Extract the (x, y) coordinate from the center of the cell holding the provided text.  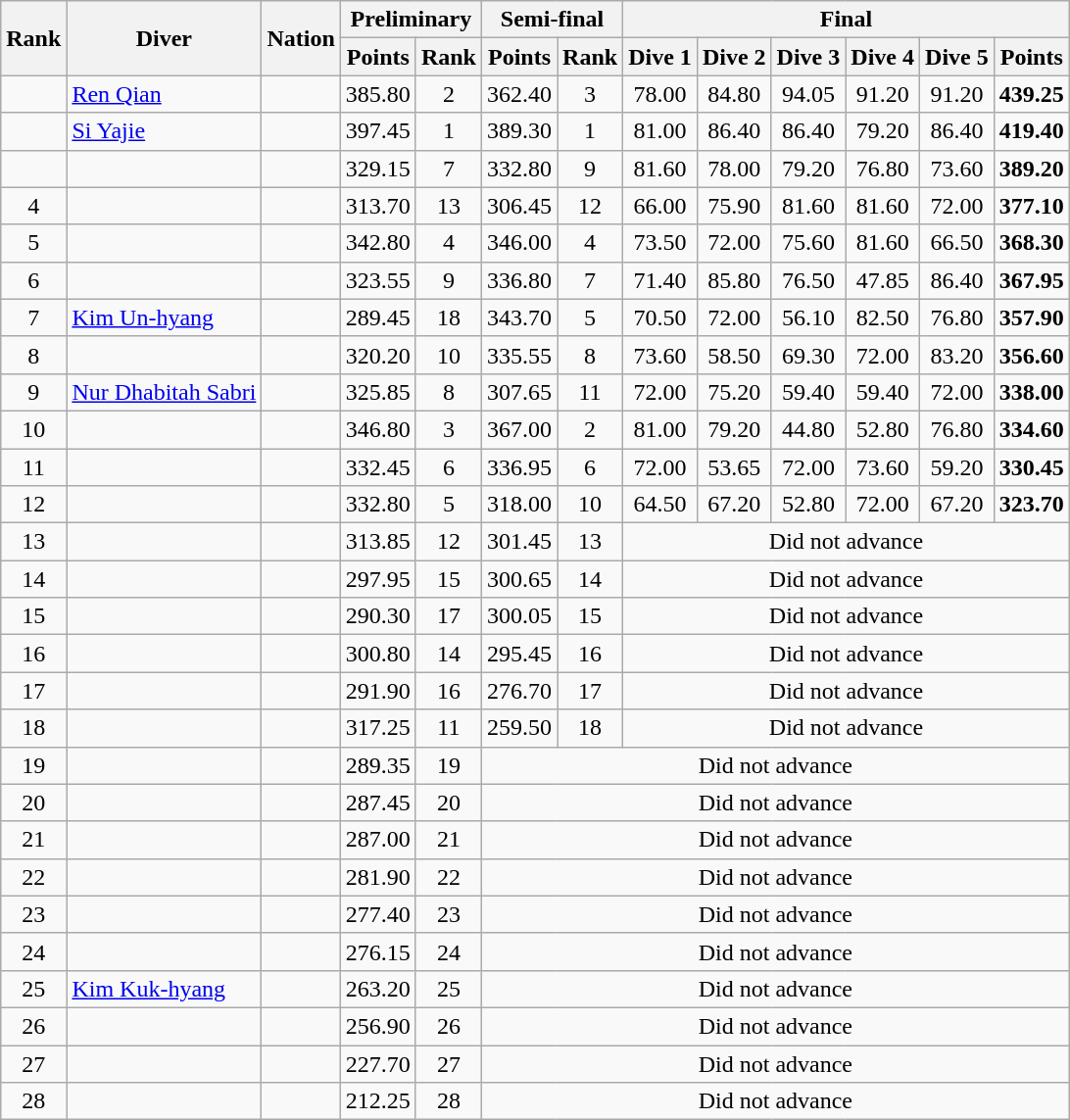
368.30 (1031, 243)
83.20 (957, 355)
84.80 (734, 94)
Dive 4 (883, 57)
389.20 (1031, 169)
75.20 (734, 392)
Si Yajie (165, 131)
263.20 (378, 989)
47.85 (883, 280)
323.70 (1031, 505)
300.80 (378, 654)
69.30 (808, 355)
334.60 (1031, 429)
300.05 (519, 616)
Kim Kuk-hyang (165, 989)
44.80 (808, 429)
75.60 (808, 243)
276.15 (378, 951)
342.80 (378, 243)
329.15 (378, 169)
377.10 (1031, 206)
Dive 1 (660, 57)
306.45 (519, 206)
66.50 (957, 243)
295.45 (519, 654)
Nation (301, 38)
336.95 (519, 467)
259.50 (519, 728)
82.50 (883, 317)
397.45 (378, 131)
367.95 (1031, 280)
313.70 (378, 206)
320.20 (378, 355)
291.90 (378, 691)
289.35 (378, 765)
76.50 (808, 280)
330.45 (1031, 467)
289.45 (378, 317)
300.65 (519, 579)
318.00 (519, 505)
313.85 (378, 542)
301.45 (519, 542)
338.00 (1031, 392)
Dive 3 (808, 57)
335.55 (519, 355)
385.80 (378, 94)
317.25 (378, 728)
64.50 (660, 505)
346.80 (378, 429)
Kim Un-hyang (165, 317)
419.40 (1031, 131)
94.05 (808, 94)
332.45 (378, 467)
343.70 (519, 317)
346.00 (519, 243)
307.65 (519, 392)
276.70 (519, 691)
Final (847, 20)
Diver (165, 38)
Nur Dhabitah Sabri (165, 392)
66.00 (660, 206)
357.90 (1031, 317)
323.55 (378, 280)
297.95 (378, 579)
212.25 (378, 1101)
53.65 (734, 467)
362.40 (519, 94)
Semi-final (552, 20)
290.30 (378, 616)
227.70 (378, 1063)
325.85 (378, 392)
287.45 (378, 803)
70.50 (660, 317)
336.80 (519, 280)
Dive 5 (957, 57)
75.90 (734, 206)
56.10 (808, 317)
367.00 (519, 429)
439.25 (1031, 94)
287.00 (378, 840)
389.30 (519, 131)
Dive 2 (734, 57)
281.90 (378, 877)
71.40 (660, 280)
73.50 (660, 243)
356.60 (1031, 355)
85.80 (734, 280)
256.90 (378, 1026)
Ren Qian (165, 94)
Preliminary (411, 20)
58.50 (734, 355)
277.40 (378, 914)
59.20 (957, 467)
